Detect which cell encompasses the target text, then output its (x, y) center coordinate. 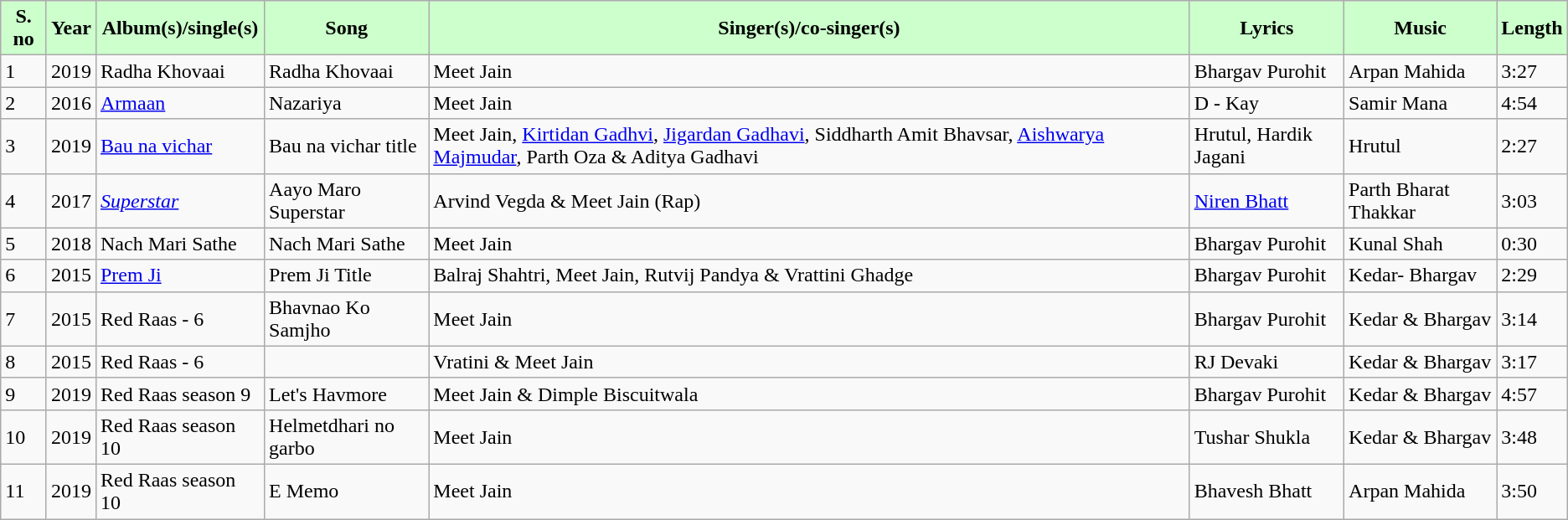
4:54 (1533, 103)
Album(s)/single(s) (179, 28)
Singer(s)/co-singer(s) (809, 28)
3:03 (1533, 201)
Tushar Shukla (1266, 437)
D - Kay (1266, 103)
Song (347, 28)
Armaan (179, 103)
Balraj Shahtri, Meet Jain, Rutvij Pandya & Vrattini Ghadge (809, 275)
Year (70, 28)
Kunal Shah (1421, 244)
3:14 (1533, 318)
2016 (70, 103)
Let's Havmore (347, 394)
Arvind Vegda & Meet Jain (Rap) (809, 201)
2 (23, 103)
Red Raas season 9 (179, 394)
9 (23, 394)
S. no (23, 28)
Niren Bhatt (1266, 201)
Nazariya (347, 103)
3:17 (1533, 362)
7 (23, 318)
Parth Bharat Thakkar (1421, 201)
Length (1533, 28)
Superstar (179, 201)
11 (23, 491)
8 (23, 362)
2:27 (1533, 146)
2:29 (1533, 275)
0:30 (1533, 244)
E Memo (347, 491)
Helmetdhari no garbo (347, 437)
Aayo Maro Superstar (347, 201)
Meet Jain & Dimple Biscuitwala (809, 394)
Bau na vichar title (347, 146)
4 (23, 201)
10 (23, 437)
2018 (70, 244)
Hrutul (1421, 146)
Bhavesh Bhatt (1266, 491)
Hrutul, Hardik Jagani (1266, 146)
3:48 (1533, 437)
Prem Ji (179, 275)
Meet Jain, Kirtidan Gadhvi, Jigardan Gadhavi, Siddharth Amit Bhavsar, Aishwarya Majmudar, Parth Oza & Aditya Gadhavi (809, 146)
3:27 (1533, 71)
Vratini & Meet Jain (809, 362)
Lyrics (1266, 28)
6 (23, 275)
Prem Ji Title (347, 275)
Bhavnao Ko Samjho (347, 318)
1 (23, 71)
4:57 (1533, 394)
Samir Mana (1421, 103)
Music (1421, 28)
Kedar- Bhargav (1421, 275)
2017 (70, 201)
5 (23, 244)
RJ Devaki (1266, 362)
3 (23, 146)
Bau na vichar (179, 146)
3:50 (1533, 491)
